Scan for the cell matching the given text and deliver its [x, y] coordinate at center. 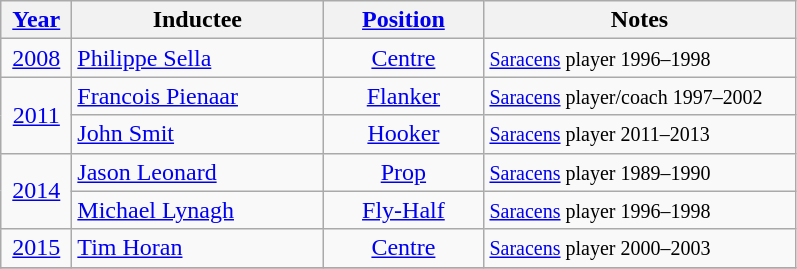
Notes [640, 20]
Saracens player/coach 1997–2002 [640, 96]
Francois Pienaar [198, 96]
Jason Leonard [198, 172]
Saracens player 2011–2013 [640, 134]
Inductee [198, 20]
Fly-Half [404, 210]
Position [404, 20]
Saracens player 2000–2003 [640, 248]
2014 [36, 191]
2008 [36, 58]
Flanker [404, 96]
Saracens player 1989–1990 [640, 172]
Year [36, 20]
2011 [36, 115]
Philippe Sella [198, 58]
Tim Horan [198, 248]
Hooker [404, 134]
Michael Lynagh [198, 210]
John Smit [198, 134]
Prop [404, 172]
2015 [36, 248]
